Detect which cell encompasses the target text, then output its [x, y] center coordinate. 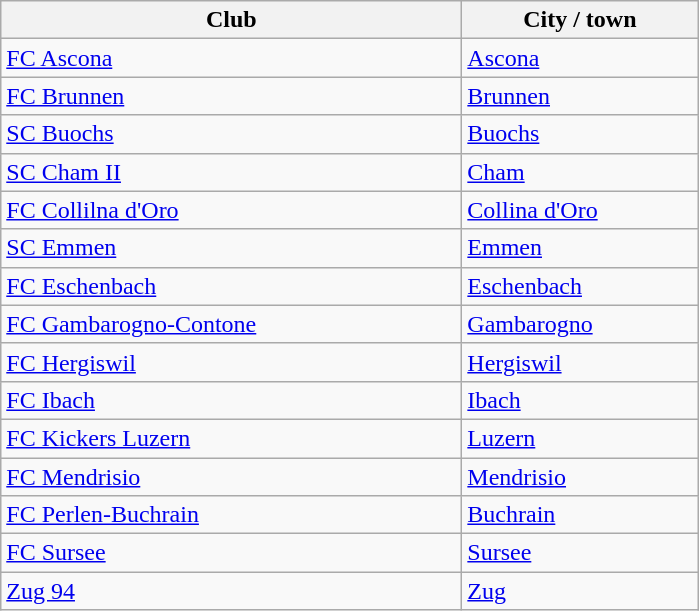
Ibach [580, 400]
FC Mendrisio [232, 477]
FC Ibach [232, 400]
Club [232, 20]
Buchrain [580, 515]
Gambarogno [580, 324]
FC Gambarogno-Contone [232, 324]
Emmen [580, 248]
FC Ascona [232, 58]
SC Buochs [232, 134]
Collina d'Oro [580, 210]
Mendrisio [580, 477]
FC Hergiswil [232, 362]
FC Perlen-Buchrain [232, 515]
Sursee [580, 553]
SC Cham II [232, 172]
FC Brunnen [232, 96]
SC Emmen [232, 248]
Cham [580, 172]
FC Eschenbach [232, 286]
Zug 94 [232, 591]
FC Sursee [232, 553]
City / town [580, 20]
Luzern [580, 438]
Zug [580, 591]
FC Collilna d'Oro [232, 210]
Hergiswil [580, 362]
FC Kickers Luzern [232, 438]
Buochs [580, 134]
Brunnen [580, 96]
Ascona [580, 58]
Eschenbach [580, 286]
